Extract the (x, y) coordinate from the center of the cell holding the provided text.  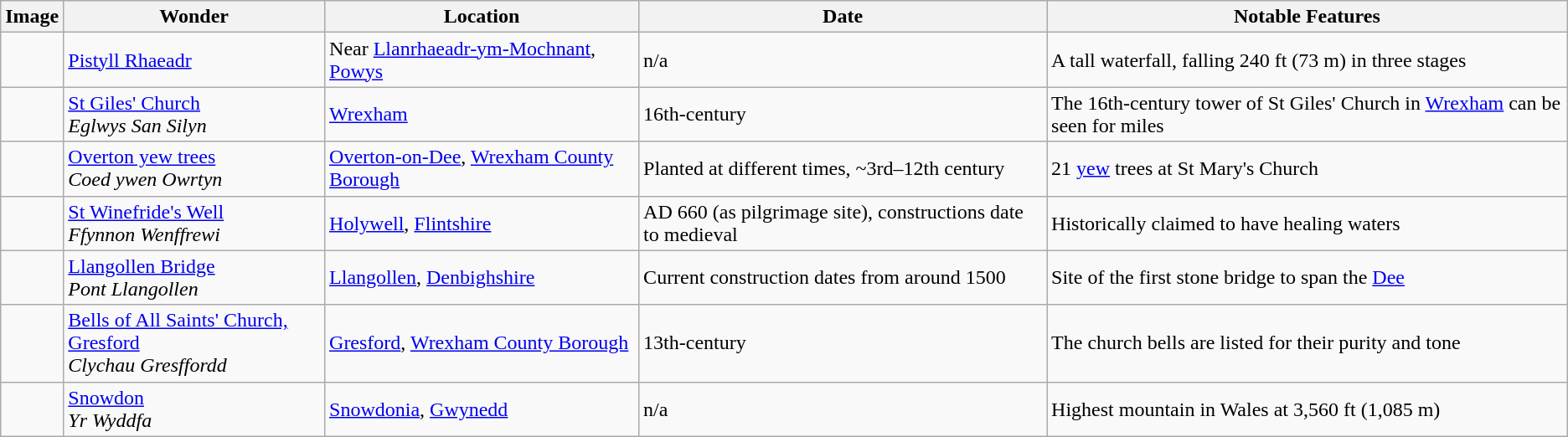
21 yew trees at St Mary's Church (1308, 169)
Date (843, 17)
Gresford, Wrexham County Borough (482, 343)
Highest mountain in Wales at 3,560 ft (1,085 m) (1308, 409)
Near Llanrhaeadr-ym-Mochnant, Powys (482, 60)
Overton yew treesCoed ywen Owrtyn (194, 169)
A tall waterfall, falling 240 ft (73 m) in three stages (1308, 60)
Site of the first stone bridge to span the Dee (1308, 278)
Current construction dates from around 1500 (843, 278)
Planted at different times, ~3rd–12th century (843, 169)
Notable Features (1308, 17)
Llangollen, Denbighshire (482, 278)
SnowdonYr Wyddfa (194, 409)
Holywell, Flintshire (482, 223)
St Winefride's WellFfynnon Wenffrewi (194, 223)
Image (32, 17)
Location (482, 17)
Wrexham (482, 114)
13th-century (843, 343)
Historically claimed to have healing waters (1308, 223)
Wonder (194, 17)
Pistyll Rhaeadr (194, 60)
The church bells are listed for their purity and tone (1308, 343)
The 16th-century tower of St Giles' Church in Wrexham can be seen for miles (1308, 114)
Bells of All Saints' Church, GresfordClychau Gresffordd (194, 343)
Llangollen BridgePont Llangollen (194, 278)
Snowdonia, Gwynedd (482, 409)
16th-century (843, 114)
Overton-on-Dee, Wrexham County Borough (482, 169)
St Giles' ChurchEglwys San Silyn (194, 114)
AD 660 (as pilgrimage site), constructions date to medieval (843, 223)
